Scan for the cell matching the given text and deliver its [x, y] coordinate at center. 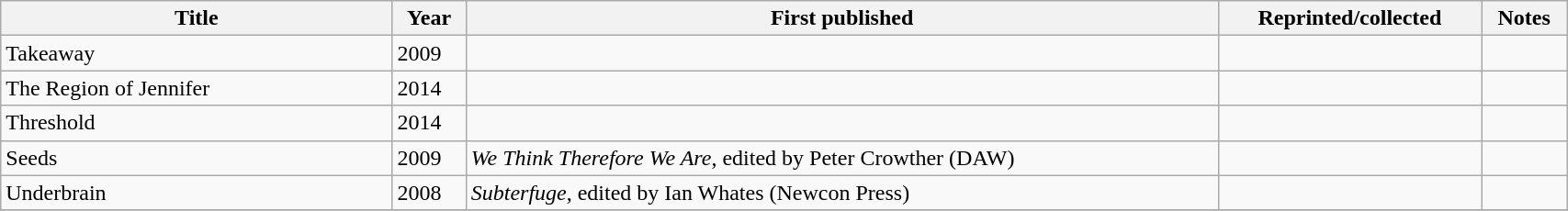
The Region of Jennifer [197, 88]
Subterfuge, edited by Ian Whates (Newcon Press) [841, 193]
Year [429, 18]
Underbrain [197, 193]
Notes [1525, 18]
We Think Therefore We Are, edited by Peter Crowther (DAW) [841, 158]
Seeds [197, 158]
Takeaway [197, 53]
Reprinted/collected [1350, 18]
First published [841, 18]
2008 [429, 193]
Title [197, 18]
Threshold [197, 123]
